Find where the given text appears and provide that cell's center as [x, y] coordinate. 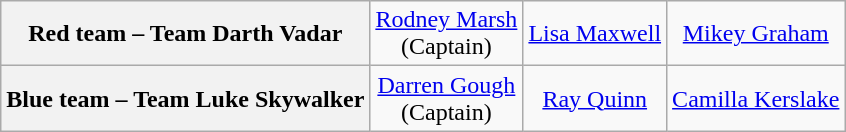
Camilla Kerslake [756, 98]
Lisa Maxwell [595, 34]
Blue team – Team Luke Skywalker [186, 98]
Mikey Graham [756, 34]
Rodney Marsh(Captain) [446, 34]
Darren Gough(Captain) [446, 98]
Ray Quinn [595, 98]
Red team – Team Darth Vadar [186, 34]
